Find where the given text appears and provide that cell's center as [X, Y] coordinate. 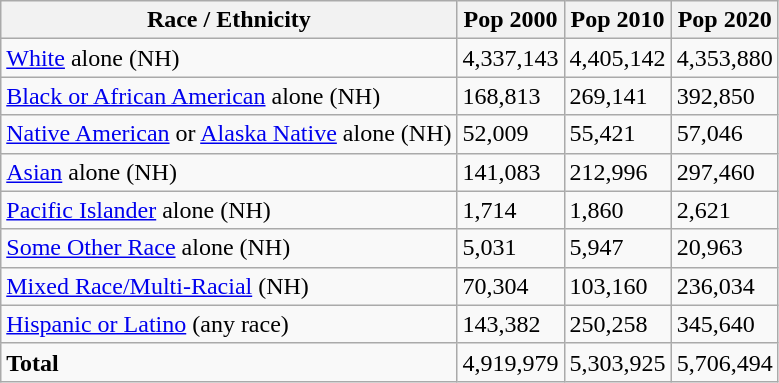
52,009 [510, 134]
4,405,142 [618, 58]
236,034 [724, 286]
20,963 [724, 248]
212,996 [618, 172]
2,621 [724, 210]
5,706,494 [724, 362]
Pacific Islander alone (NH) [229, 210]
Some Other Race alone (NH) [229, 248]
392,850 [724, 96]
55,421 [618, 134]
5,947 [618, 248]
Pop 2020 [724, 20]
Asian alone (NH) [229, 172]
4,337,143 [510, 58]
57,046 [724, 134]
1,714 [510, 210]
4,919,979 [510, 362]
4,353,880 [724, 58]
269,141 [618, 96]
Race / Ethnicity [229, 20]
Native American or Alaska Native alone (NH) [229, 134]
168,813 [510, 96]
White alone (NH) [229, 58]
70,304 [510, 286]
Total [229, 362]
5,303,925 [618, 362]
103,160 [618, 286]
345,640 [724, 324]
1,860 [618, 210]
Pop 2000 [510, 20]
Black or African American alone (NH) [229, 96]
5,031 [510, 248]
Hispanic or Latino (any race) [229, 324]
141,083 [510, 172]
250,258 [618, 324]
143,382 [510, 324]
297,460 [724, 172]
Pop 2010 [618, 20]
Mixed Race/Multi-Racial (NH) [229, 286]
